Return the [X, Y] coordinate for the center point of the cell that contains the specified text.  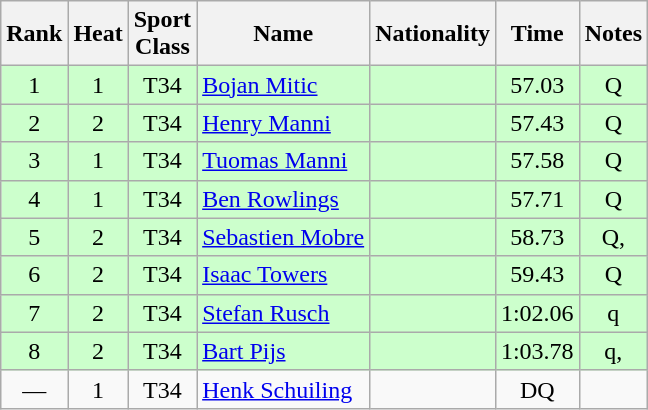
57.03 [537, 85]
1:02.06 [537, 313]
Rank [34, 34]
7 [34, 313]
Bojan Mitic [284, 85]
Isaac Towers [284, 275]
1:03.78 [537, 351]
Tuomas Manni [284, 161]
— [34, 389]
4 [34, 199]
Sebastien Mobre [284, 237]
57.58 [537, 161]
Heat [98, 34]
57.71 [537, 199]
q [613, 313]
3 [34, 161]
DQ [537, 389]
59.43 [537, 275]
SportClass [162, 34]
5 [34, 237]
Q, [613, 237]
58.73 [537, 237]
Henk Schuiling [284, 389]
6 [34, 275]
8 [34, 351]
Notes [613, 34]
57.43 [537, 123]
Henry Manni [284, 123]
Bart Pijs [284, 351]
Name [284, 34]
q, [613, 351]
Nationality [433, 34]
Ben Rowlings [284, 199]
Time [537, 34]
Stefan Rusch [284, 313]
